Determine the (x, y) coordinate at the center of the cell enclosing the given text.  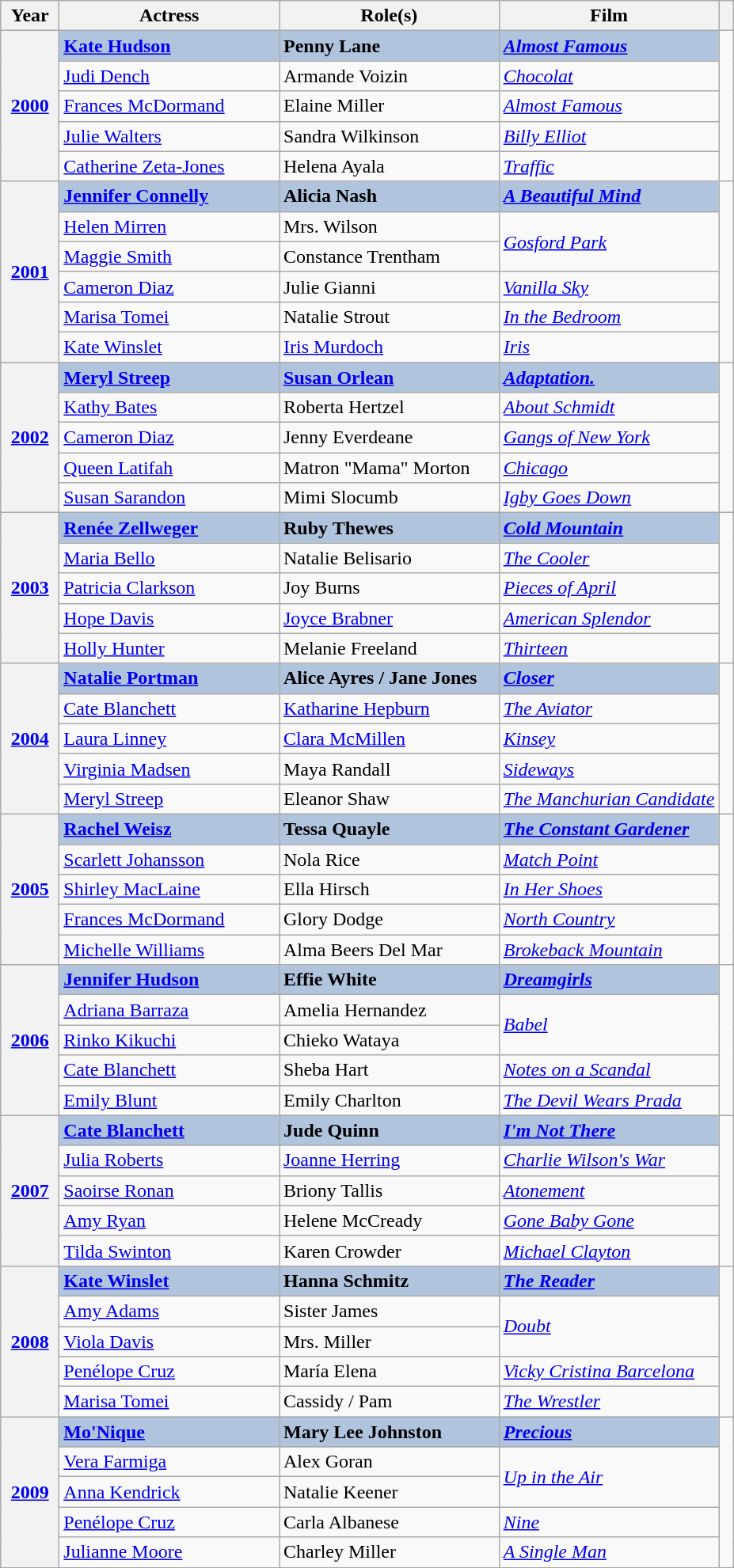
Vicky Cristina Barcelona (609, 1372)
Hanna Schmitz (389, 1281)
Alice Ayres / Jane Jones (389, 678)
Effie White (389, 980)
Virginia Madsen (169, 769)
Vanilla Sky (609, 287)
2000 (30, 106)
Gone Baby Gone (609, 1221)
Michael Clayton (609, 1251)
Charley Miller (389, 1552)
Alicia Nash (389, 196)
Joy Burns (389, 588)
I'm Not There (609, 1130)
Natalie Strout (389, 317)
2009 (30, 1492)
2006 (30, 1040)
2002 (30, 438)
Up in the Air (609, 1477)
Ruby Thewes (389, 528)
Queen Latifah (169, 468)
Susan Sarandon (169, 498)
Briony Tallis (389, 1190)
Nola Rice (389, 859)
Sheba Hart (389, 1070)
Jenny Everdeane (389, 438)
Amy Ryan (169, 1221)
Tilda Swinton (169, 1251)
Natalie Belisario (389, 558)
Cassidy / Pam (389, 1402)
Chicago (609, 468)
Chieko Wataya (389, 1040)
Julie Gianni (389, 287)
A Single Man (609, 1552)
Dreamgirls (609, 980)
Maya Randall (389, 769)
Natalie Keener (389, 1492)
Jennifer Connelly (169, 196)
Rinko Kikuchi (169, 1040)
Tessa Quayle (389, 829)
2003 (30, 588)
Helen Mirren (169, 226)
Nine (609, 1522)
Melanie Freeland (389, 648)
Julie Walters (169, 136)
Notes on a Scandal (609, 1070)
Emily Charlton (389, 1100)
Natalie Portman (169, 678)
Traffic (609, 166)
Constance Trentham (389, 256)
Film (609, 16)
Adaptation. (609, 378)
Eleanor Shaw (389, 799)
Jude Quinn (389, 1130)
Penny Lane (389, 46)
Thirteen (609, 648)
2008 (30, 1341)
North Country (609, 920)
Kinsey (609, 738)
The Manchurian Candidate (609, 799)
Matron "Mama" Morton (389, 468)
Brokeback Mountain (609, 950)
Babel (609, 1025)
Helena Ayala (389, 166)
In Her Shoes (609, 890)
Clara McMillen (389, 738)
2001 (30, 271)
Ella Hirsch (389, 890)
Julianne Moore (169, 1552)
Sister James (389, 1311)
The Devil Wears Prada (609, 1100)
Mrs. Miller (389, 1342)
Adriana Barraza (169, 1010)
Precious (609, 1432)
Mrs. Wilson (389, 226)
Billy Elliot (609, 136)
Glory Dodge (389, 920)
Roberta Hertzel (389, 408)
Holly Hunter (169, 648)
The Wrestler (609, 1402)
Sandra Wilkinson (389, 136)
Jennifer Hudson (169, 980)
Kate Hudson (169, 46)
American Splendor (609, 618)
Michelle Williams (169, 950)
Gangs of New York (609, 438)
Patricia Clarkson (169, 588)
Renée Zellweger (169, 528)
Amelia Hernandez (389, 1010)
Joanne Herring (389, 1160)
Charlie Wilson's War (609, 1160)
2005 (30, 889)
Iris (609, 347)
Julia Roberts (169, 1160)
Vera Farmiga (169, 1462)
Judi Dench (169, 76)
Igby Goes Down (609, 498)
2007 (30, 1190)
Susan Orlean (389, 378)
Maria Bello (169, 558)
A Beautiful Mind (609, 196)
Helene McCready (389, 1221)
Carla Albanese (389, 1522)
Role(s) (389, 16)
Actress (169, 16)
About Schmidt (609, 408)
Atonement (609, 1190)
Match Point (609, 859)
Karen Crowder (389, 1251)
The Reader (609, 1281)
Elaine Miller (389, 106)
Alma Beers Del Mar (389, 950)
Viola Davis (169, 1342)
Joyce Brabner (389, 618)
Mary Lee Johnston (389, 1432)
Iris Murdoch (389, 347)
Laura Linney (169, 738)
Gosford Park (609, 241)
Sideways (609, 769)
Shirley MacLaine (169, 890)
Rachel Weisz (169, 829)
Emily Blunt (169, 1100)
The Constant Gardener (609, 829)
Chocolat (609, 76)
Doubt (609, 1326)
The Cooler (609, 558)
Catherine Zeta-Jones (169, 166)
In the Bedroom (609, 317)
Mo'Nique (169, 1432)
Armande Voizin (389, 76)
Hope Davis (169, 618)
Pieces of April (609, 588)
Mimi Slocumb (389, 498)
Cold Mountain (609, 528)
The Aviator (609, 708)
Year (30, 16)
Anna Kendrick (169, 1492)
Scarlett Johansson (169, 859)
Closer (609, 678)
Katharine Hepburn (389, 708)
Saoirse Ronan (169, 1190)
Kathy Bates (169, 408)
Maggie Smith (169, 256)
Amy Adams (169, 1311)
2004 (30, 738)
Alex Goran (389, 1462)
María Elena (389, 1372)
